Scan for the cell matching the given text and deliver its (x, y) coordinate at center. 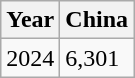
China (97, 20)
Year (30, 20)
6,301 (97, 58)
2024 (30, 58)
